Pinpoint the cell where the given text exists, returning its (x, y) midpoint coordinate. 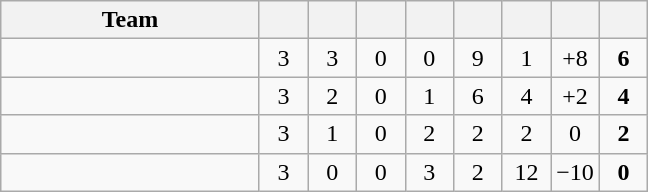
+8 (576, 58)
9 (478, 58)
Team (130, 20)
−10 (576, 172)
+2 (576, 96)
12 (526, 172)
